For the text-containing cell, return its midpoint in [X, Y] coordinate format. 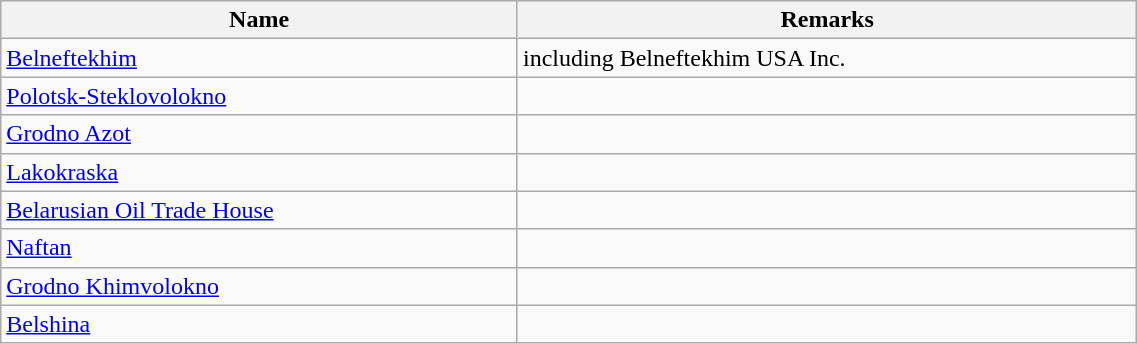
Grodno Khimvolokno [260, 286]
Belneftekhim [260, 58]
Belshina [260, 324]
Lakokraska [260, 172]
Grodno Azot [260, 134]
Naftan [260, 248]
Remarks [826, 20]
including Belneftekhim USA Inc. [826, 58]
Belarusian Oil Trade House [260, 210]
Polotsk-Steklovolokno [260, 96]
Name [260, 20]
